From the cell containing the given text, extract its center point as [x, y] coordinate. 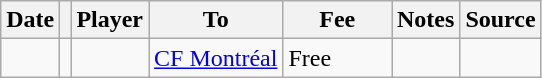
CF Montréal [216, 58]
Date [30, 20]
Notes [426, 20]
To [216, 20]
Free [338, 58]
Fee [338, 20]
Player [110, 20]
Source [500, 20]
